Return [X, Y] of the center of cell containing provided text 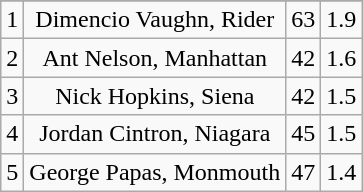
Ant Nelson, Manhattan [155, 58]
1.6 [342, 58]
3 [12, 96]
63 [304, 20]
George Papas, Monmouth [155, 172]
1.9 [342, 20]
4 [12, 134]
Jordan Cintron, Niagara [155, 134]
2 [12, 58]
Nick Hopkins, Siena [155, 96]
47 [304, 172]
1.4 [342, 172]
1 [12, 20]
45 [304, 134]
Dimencio Vaughn, Rider [155, 20]
5 [12, 172]
